From the cell containing the given text, extract its center point as (x, y) coordinate. 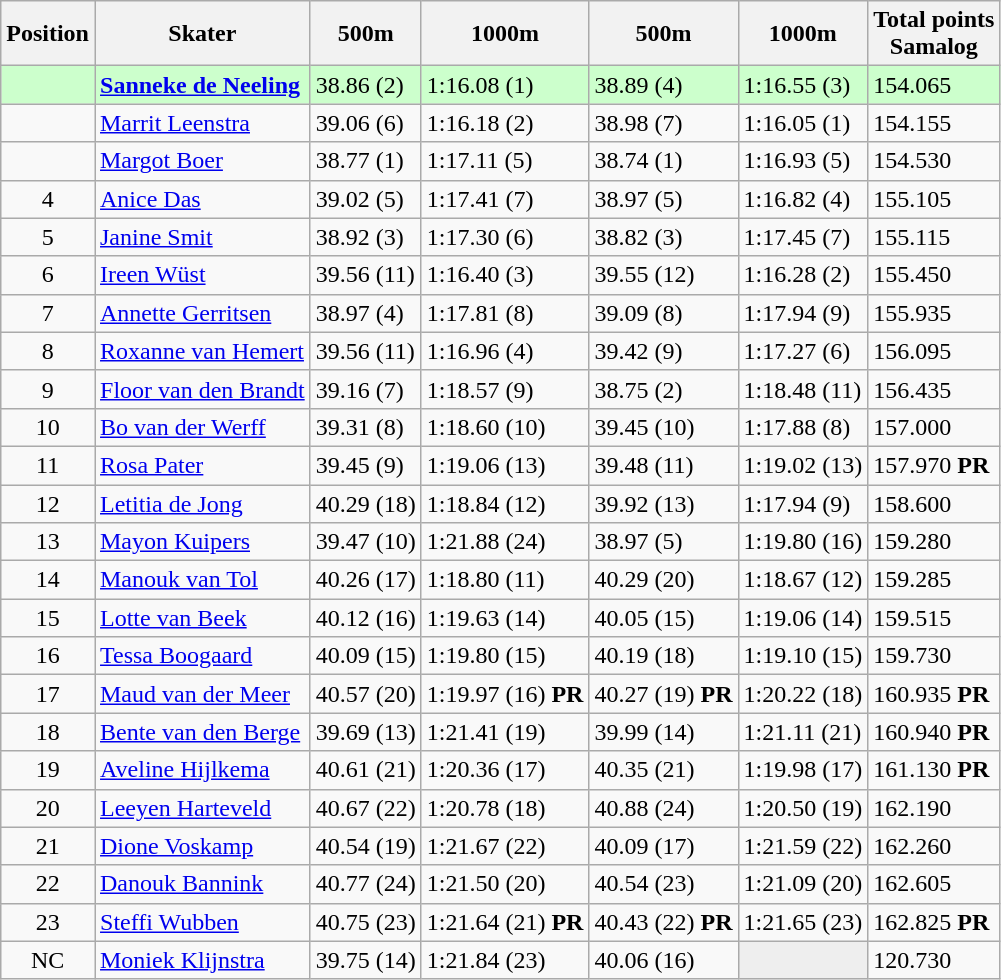
40.29 (18) (366, 503)
1:17.81 (8) (505, 313)
157.000 (934, 427)
Steffi Wubben (202, 922)
39.31 (8) (366, 427)
38.82 (3) (664, 237)
1:21.50 (20) (505, 884)
39.45 (10) (664, 427)
5 (48, 237)
159.280 (934, 542)
Floor van den Brandt (202, 389)
1:16.18 (2) (505, 123)
17 (48, 694)
1:16.96 (4) (505, 351)
23 (48, 922)
11 (48, 465)
Maud van der Meer (202, 694)
40.43 (22) PR (664, 922)
157.970 PR (934, 465)
1:21.88 (24) (505, 542)
1:16.40 (3) (505, 275)
16 (48, 656)
Aveline Hijlkema (202, 770)
40.54 (19) (366, 846)
1:17.27 (6) (803, 351)
38.92 (3) (366, 237)
39.69 (13) (366, 732)
38.86 (2) (366, 85)
40.54 (23) (664, 884)
1:19.80 (15) (505, 656)
14 (48, 580)
40.27 (19) PR (664, 694)
20 (48, 808)
Dione Voskamp (202, 846)
155.105 (934, 199)
40.61 (21) (366, 770)
1:16.28 (2) (803, 275)
40.06 (16) (664, 960)
1:16.93 (5) (803, 161)
Bo van der Werff (202, 427)
1:17.30 (6) (505, 237)
1:16.05 (1) (803, 123)
39.48 (11) (664, 465)
1:19.06 (13) (505, 465)
159.515 (934, 618)
38.75 (2) (664, 389)
1:20.50 (19) (803, 808)
1:21.11 (21) (803, 732)
162.825 PR (934, 922)
1:18.80 (11) (505, 580)
Manouk van Tol (202, 580)
1:19.10 (15) (803, 656)
1:21.84 (23) (505, 960)
39.92 (13) (664, 503)
40.09 (17) (664, 846)
38.98 (7) (664, 123)
1:19.02 (13) (803, 465)
22 (48, 884)
1:16.82 (4) (803, 199)
Janine Smit (202, 237)
Skater (202, 34)
1:19.97 (16) PR (505, 694)
155.935 (934, 313)
154.065 (934, 85)
Margot Boer (202, 161)
40.35 (21) (664, 770)
1:17.11 (5) (505, 161)
7 (48, 313)
162.605 (934, 884)
Ireen Wüst (202, 275)
39.02 (5) (366, 199)
15 (48, 618)
40.09 (15) (366, 656)
1:19.06 (14) (803, 618)
1:17.45 (7) (803, 237)
39.09 (8) (664, 313)
159.730 (934, 656)
4 (48, 199)
Tessa Boogaard (202, 656)
40.75 (23) (366, 922)
39.75 (14) (366, 960)
40.05 (15) (664, 618)
120.730 (934, 960)
40.88 (24) (664, 808)
39.99 (14) (664, 732)
Roxanne van Hemert (202, 351)
Rosa Pater (202, 465)
162.190 (934, 808)
Letitia de Jong (202, 503)
1:20.78 (18) (505, 808)
156.435 (934, 389)
40.26 (17) (366, 580)
18 (48, 732)
39.16 (7) (366, 389)
Bente van den Berge (202, 732)
21 (48, 846)
1:16.55 (3) (803, 85)
38.89 (4) (664, 85)
Lotte van Beek (202, 618)
156.095 (934, 351)
40.77 (24) (366, 884)
Total points Samalog (934, 34)
1:18.57 (9) (505, 389)
1:17.41 (7) (505, 199)
39.47 (10) (366, 542)
160.940 PR (934, 732)
39.06 (6) (366, 123)
Position (48, 34)
39.55 (12) (664, 275)
154.155 (934, 123)
12 (48, 503)
39.42 (9) (664, 351)
1:16.08 (1) (505, 85)
155.115 (934, 237)
13 (48, 542)
1:21.67 (22) (505, 846)
NC (48, 960)
Leeyen Harteveld (202, 808)
38.77 (1) (366, 161)
1:19.80 (16) (803, 542)
161.130 PR (934, 770)
Annette Gerritsen (202, 313)
40.29 (20) (664, 580)
Mayon Kuipers (202, 542)
Moniek Klijnstra (202, 960)
40.57 (20) (366, 694)
1:19.98 (17) (803, 770)
Sanneke de Neeling (202, 85)
1:18.84 (12) (505, 503)
38.97 (4) (366, 313)
40.67 (22) (366, 808)
1:20.22 (18) (803, 694)
1:18.60 (10) (505, 427)
6 (48, 275)
40.19 (18) (664, 656)
1:20.36 (17) (505, 770)
Marrit Leenstra (202, 123)
1:18.67 (12) (803, 580)
162.260 (934, 846)
1:21.64 (21) PR (505, 922)
39.45 (9) (366, 465)
Anice Das (202, 199)
9 (48, 389)
10 (48, 427)
1:21.59 (22) (803, 846)
1:18.48 (11) (803, 389)
158.600 (934, 503)
154.530 (934, 161)
19 (48, 770)
1:21.65 (23) (803, 922)
1:21.41 (19) (505, 732)
160.935 PR (934, 694)
1:19.63 (14) (505, 618)
Danouk Bannink (202, 884)
1:17.88 (8) (803, 427)
40.12 (16) (366, 618)
159.285 (934, 580)
38.74 (1) (664, 161)
155.450 (934, 275)
1:21.09 (20) (803, 884)
8 (48, 351)
